Detect which cell encompasses the target text, then output its [x, y] center coordinate. 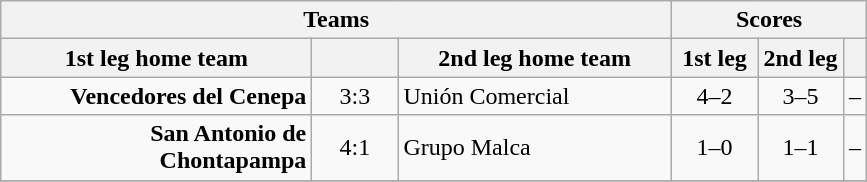
4–2 [714, 96]
1st leg home team [156, 58]
4:1 [355, 148]
3–5 [801, 96]
1–1 [801, 148]
Scores [768, 20]
Grupo Malca [535, 148]
2nd leg [801, 58]
3:3 [355, 96]
Vencedores del Cenepa [156, 96]
2nd leg home team [535, 58]
San Antonio de Chontapampa [156, 148]
1st leg [714, 58]
Teams [336, 20]
Unión Comercial [535, 96]
1–0 [714, 148]
